Search for the cell housing the specified text and yield its (x, y) center coordinate. 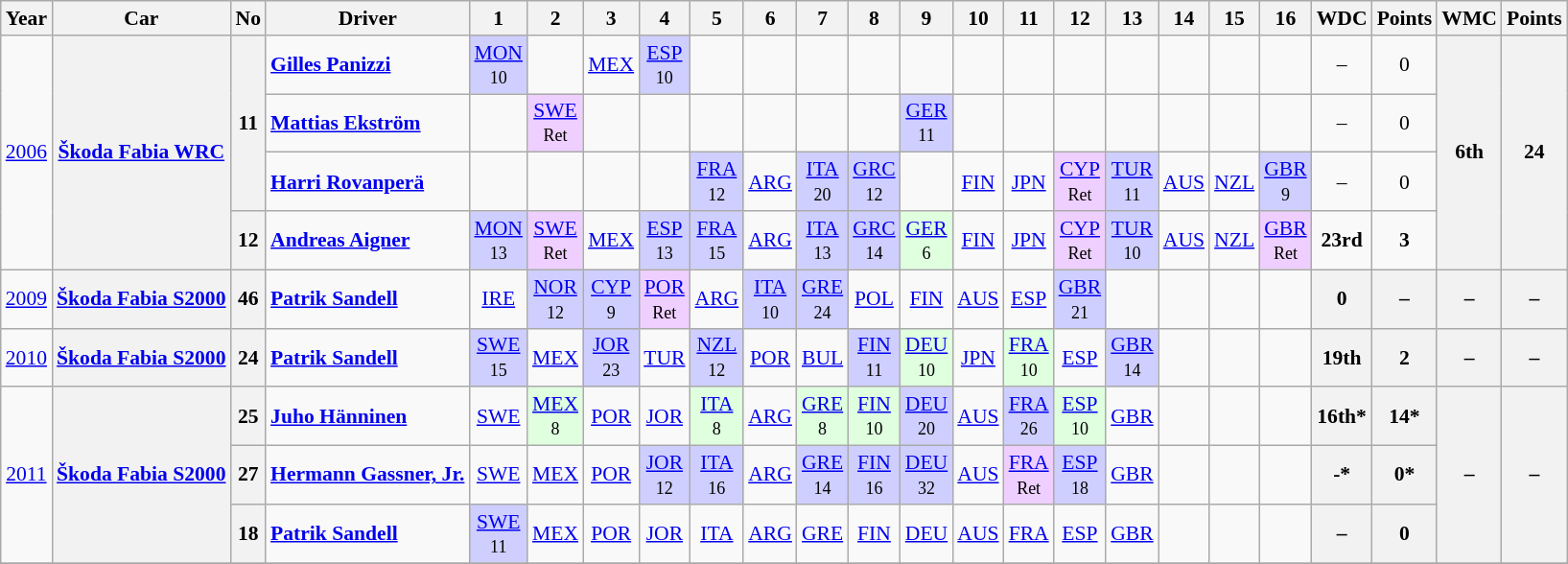
MON13 (499, 240)
15 (1234, 18)
GBR9 (1285, 182)
1 (499, 18)
ITA8 (717, 416)
2006 (27, 153)
FRA (1029, 533)
IRE (499, 299)
FRARet (1029, 476)
Mattias Ekström (367, 123)
16th* (1343, 416)
JOR23 (611, 357)
19th (1343, 357)
BUL (823, 357)
18 (249, 533)
FIN11 (875, 357)
FIN16 (875, 476)
2009 (27, 299)
GBRRet (1285, 240)
GER11 (926, 123)
GRE14 (823, 476)
GBR21 (1080, 299)
GRC14 (875, 240)
SWE15 (499, 357)
GER6 (926, 240)
GRE8 (823, 416)
FRA10 (1029, 357)
GRE (823, 533)
POL (875, 299)
7 (823, 18)
0* (1405, 476)
FIN10 (875, 416)
Car (141, 18)
25 (249, 416)
6th (1469, 153)
NZL12 (717, 357)
ITA (717, 533)
FRA15 (717, 240)
13 (1132, 18)
MEX8 (555, 416)
27 (249, 476)
WMC (1469, 18)
Year (27, 18)
No (249, 18)
DEU (926, 533)
ITA16 (717, 476)
6 (770, 18)
FRA12 (717, 182)
2011 (27, 476)
Škoda Fabia WRC (141, 153)
Harri Rovanperä (367, 182)
JOR12 (664, 476)
14 (1183, 18)
ESP13 (664, 240)
MON10 (499, 65)
2010 (27, 357)
8 (875, 18)
ITA13 (823, 240)
FRA26 (1029, 416)
10 (978, 18)
TUR11 (1132, 182)
DEU20 (926, 416)
DEU32 (926, 476)
Juho Hänninen (367, 416)
Driver (367, 18)
14* (1405, 416)
16 (1285, 18)
5 (717, 18)
ITA10 (770, 299)
Gilles Panizzi (367, 65)
46 (249, 299)
WDC (1343, 18)
SWE11 (499, 533)
GRE24 (823, 299)
-* (1343, 476)
ITA20 (823, 182)
TUR (664, 357)
23rd (1343, 240)
CYP9 (611, 299)
DEU10 (926, 357)
Hermann Gassner, Jr. (367, 476)
ESP18 (1080, 476)
GRC12 (875, 182)
GBR14 (1132, 357)
4 (664, 18)
TUR10 (1132, 240)
Andreas Aigner (367, 240)
NOR12 (555, 299)
9 (926, 18)
PORRet (664, 299)
